Capture the cell that displays the provided text and extract its [x, y] central coordinate. 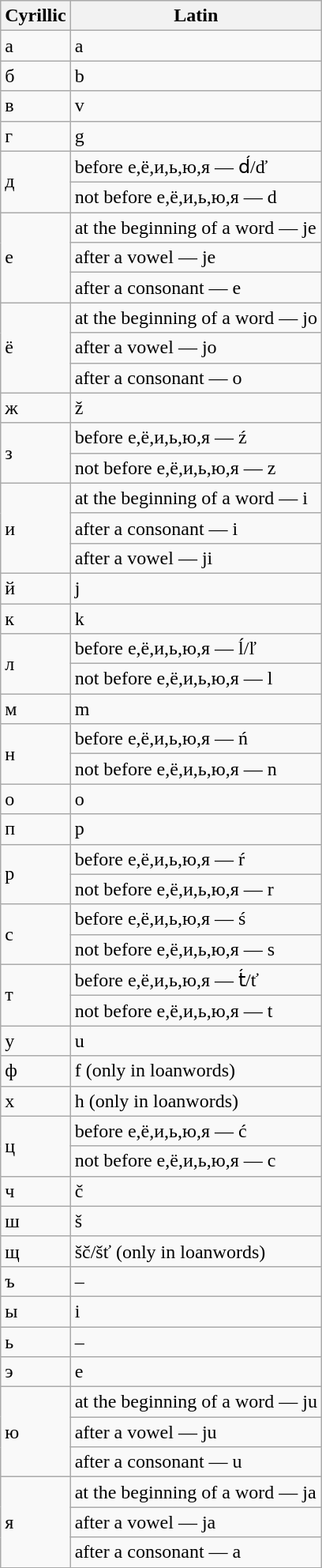
before e,ë,и,ь,ю,я — t́/ť [196, 980]
i [196, 1311]
c [36, 934]
after a vowel — ji [196, 558]
not before e,ë,и,ь,ю,я — n [196, 769]
Cyrillic [36, 16]
šč/šť (only in loanwords) [196, 1251]
f (only in loanwords) [196, 1071]
after a consonant — u [196, 1462]
at the beginning of a word — ja [196, 1492]
not before e,ë,и,ь,ю,я — r [196, 889]
г [36, 136]
ъ [36, 1281]
after a vowel — ja [196, 1522]
after a vowel — je [196, 258]
at the beginning of a word — jo [196, 318]
Latin [196, 16]
not before e,ë,и,ь,ю,я — c [196, 1161]
not before e,ë,и,ь,ю,я — z [196, 468]
v [196, 106]
э [36, 1372]
š [196, 1221]
j [196, 588]
u [196, 1041]
я [36, 1522]
x [36, 1101]
g [196, 136]
after a consonant — e [196, 288]
after a consonant — o [196, 378]
л [36, 664]
ы [36, 1311]
before e,ë,и,ь,ю,я — d́/ď [196, 167]
before e,ë,и,ь,ю,я — ŕ [196, 859]
at the beginning of a word — i [196, 498]
ч [36, 1191]
з [36, 453]
not before e,ë,и,ь,ю,я — s [196, 949]
н [36, 754]
before e,ë,и,ь,ю,я — ĺ/ľ [196, 649]
after a consonant — i [196, 528]
č [196, 1191]
у [36, 1041]
и [36, 528]
after a vowel — ju [196, 1432]
before e,ë,и,ь,ю,я — ń [196, 739]
at the beginning of a word — je [196, 228]
в [36, 106]
k [196, 619]
ш [36, 1221]
ц [36, 1146]
m [196, 709]
before e,ë,и,ь,ю,я — ź [196, 438]
ю [36, 1432]
not before e,ë,и,ь,ю,я — l [196, 679]
ь [36, 1341]
not before e,ë,и,ь,ю,я — t [196, 1011]
ž [196, 408]
at the beginning of a word — ju [196, 1402]
after a vowel — jo [196, 348]
ж [36, 408]
м [36, 709]
b [196, 76]
й [36, 588]
б [36, 76]
h (only in loanwords) [196, 1101]
щ [36, 1251]
к [36, 619]
т [36, 995]
before e,ë,и,ь,ю,я — ś [196, 919]
before e,ë,и,ь,ю,я — ć [196, 1131]
ë [36, 348]
д [36, 182]
after a consonant — a [196, 1552]
п [36, 829]
ф [36, 1071]
not before e,ë,и,ь,ю,я — d [196, 198]
